Extract the (x, y) coordinate from the center of the cell holding the provided text.  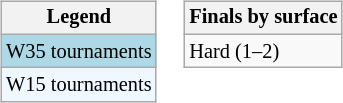
Finals by surface (263, 18)
W15 tournaments (78, 85)
Hard (1–2) (263, 51)
W35 tournaments (78, 51)
Legend (78, 18)
